For the text-containing cell, return its midpoint in (X, Y) coordinate format. 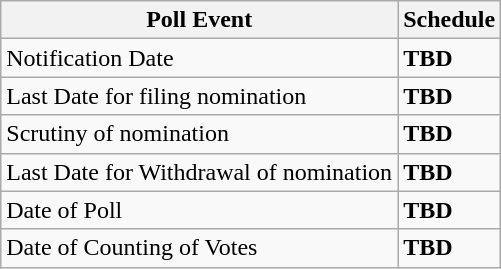
Date of Counting of Votes (200, 248)
Last Date for filing nomination (200, 96)
Last Date for Withdrawal of nomination (200, 172)
Schedule (450, 20)
Date of Poll (200, 210)
Scrutiny of nomination (200, 134)
Notification Date (200, 58)
Poll Event (200, 20)
